Search for the cell housing the specified text and yield its (x, y) center coordinate. 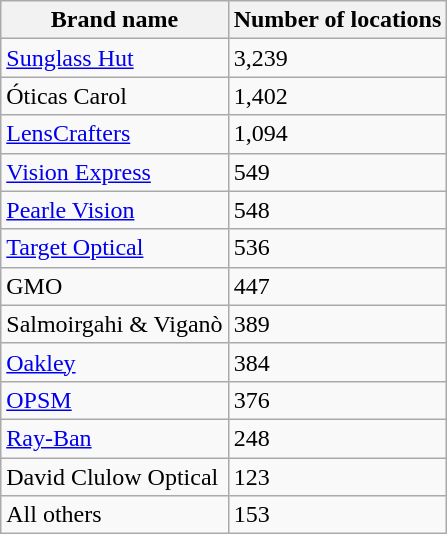
536 (338, 248)
3,239 (338, 58)
1,094 (338, 134)
548 (338, 210)
153 (338, 515)
OPSM (114, 400)
Brand name (114, 20)
Target Optical (114, 248)
LensCrafters (114, 134)
389 (338, 324)
Oakley (114, 362)
All others (114, 515)
Pearle Vision (114, 210)
Sunglass Hut (114, 58)
GMO (114, 286)
123 (338, 477)
Óticas Carol (114, 96)
Number of locations (338, 20)
David Clulow Optical (114, 477)
549 (338, 172)
Salmoirgahi & Viganò (114, 324)
384 (338, 362)
1,402 (338, 96)
248 (338, 438)
447 (338, 286)
Vision Express (114, 172)
376 (338, 400)
Ray-Ban (114, 438)
